For the text-containing cell, return its midpoint in [X, Y] coordinate format. 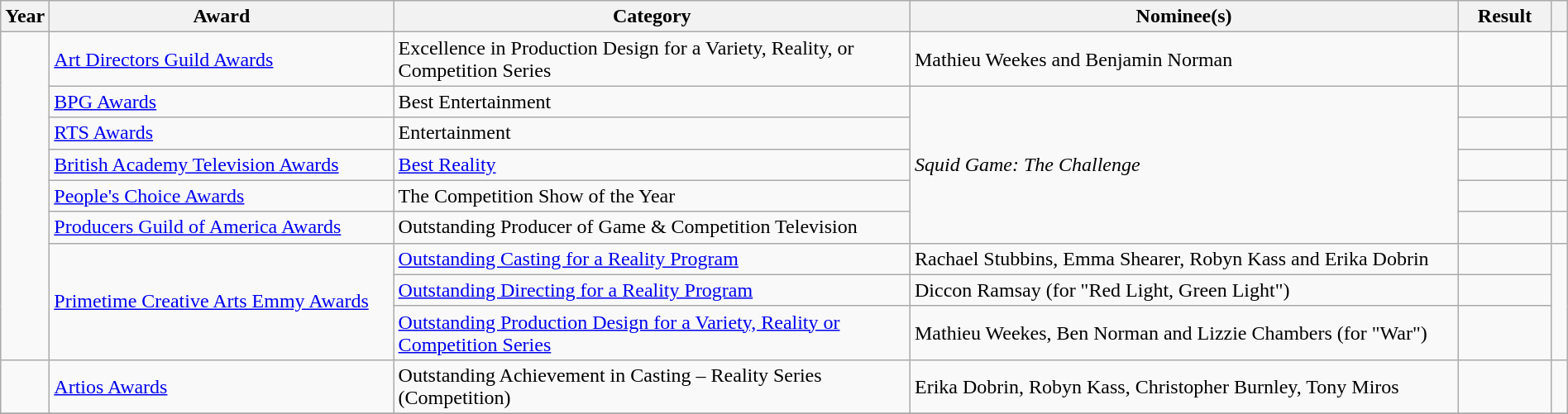
Result [1505, 17]
The Competition Show of the Year [652, 196]
Best Reality [652, 164]
Erika Dobrin, Robyn Kass, Christopher Burnley, Tony Miros [1183, 387]
Outstanding Achievement in Casting – Reality Series (Competition) [652, 387]
Category [652, 17]
Mathieu Weekes and Benjamin Norman [1183, 59]
Rachael Stubbins, Emma Shearer, Robyn Kass and Erika Dobrin [1183, 259]
Mathieu Weekes, Ben Norman and Lizzie Chambers (for "War") [1183, 332]
Primetime Creative Arts Emmy Awards [222, 301]
Best Entertainment [652, 102]
BPG Awards [222, 102]
Diccon Ramsay (for "Red Light, Green Light") [1183, 290]
Excellence in Production Design for a Variety, Reality, or Competition Series [652, 59]
People's Choice Awards [222, 196]
Artios Awards [222, 387]
Award [222, 17]
Art Directors Guild Awards [222, 59]
RTS Awards [222, 133]
British Academy Television Awards [222, 164]
Nominee(s) [1183, 17]
Outstanding Production Design for a Variety, Reality or Competition Series [652, 332]
Outstanding Casting for a Reality Program [652, 259]
Producers Guild of America Awards [222, 227]
Entertainment [652, 133]
Outstanding Directing for a Reality Program [652, 290]
Year [25, 17]
Outstanding Producer of Game & Competition Television [652, 227]
Squid Game: The Challenge [1183, 164]
